Capture the cell that displays the provided text and extract its (X, Y) central coordinate. 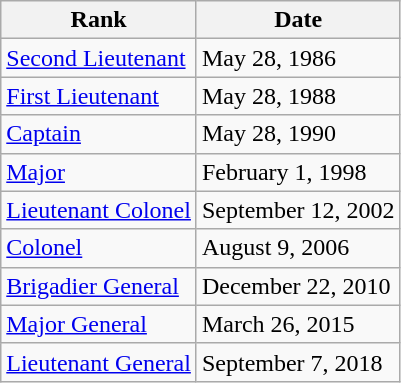
Major (99, 172)
May 28, 1990 (298, 134)
Second Lieutenant (99, 58)
May 28, 1988 (298, 96)
Lieutenant General (99, 362)
First Lieutenant (99, 96)
Captain (99, 134)
Brigadier General (99, 286)
February 1, 1998 (298, 172)
September 12, 2002 (298, 210)
September 7, 2018 (298, 362)
May 28, 1986 (298, 58)
Lieutenant Colonel (99, 210)
December 22, 2010 (298, 286)
August 9, 2006 (298, 248)
Major General (99, 324)
Rank (99, 20)
Date (298, 20)
Colonel (99, 248)
March 26, 2015 (298, 324)
